Return the (X, Y) coordinate for the center point of the cell that contains the specified text.  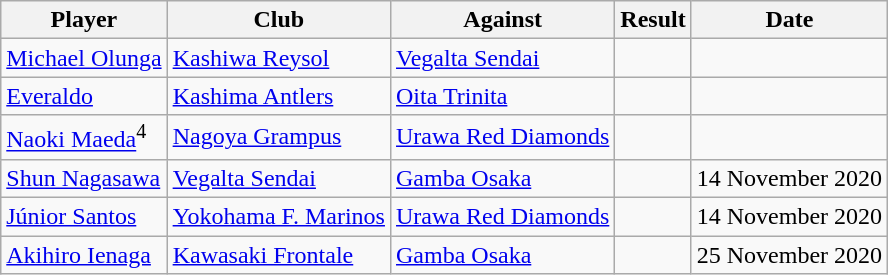
Nagoya Grampus (278, 138)
Club (278, 20)
Kawasaki Frontale (278, 255)
Result (653, 20)
Naoki Maeda4 (84, 138)
Oita Trinita (502, 96)
Against (502, 20)
Akihiro Ienaga (84, 255)
Michael Olunga (84, 58)
Date (789, 20)
Everaldo (84, 96)
Júnior Santos (84, 217)
Kashiwa Reysol (278, 58)
Player (84, 20)
25 November 2020 (789, 255)
Shun Nagasawa (84, 178)
Yokohama F. Marinos (278, 217)
Kashima Antlers (278, 96)
